Pinpoint the cell where the given text exists, returning its (X, Y) midpoint coordinate. 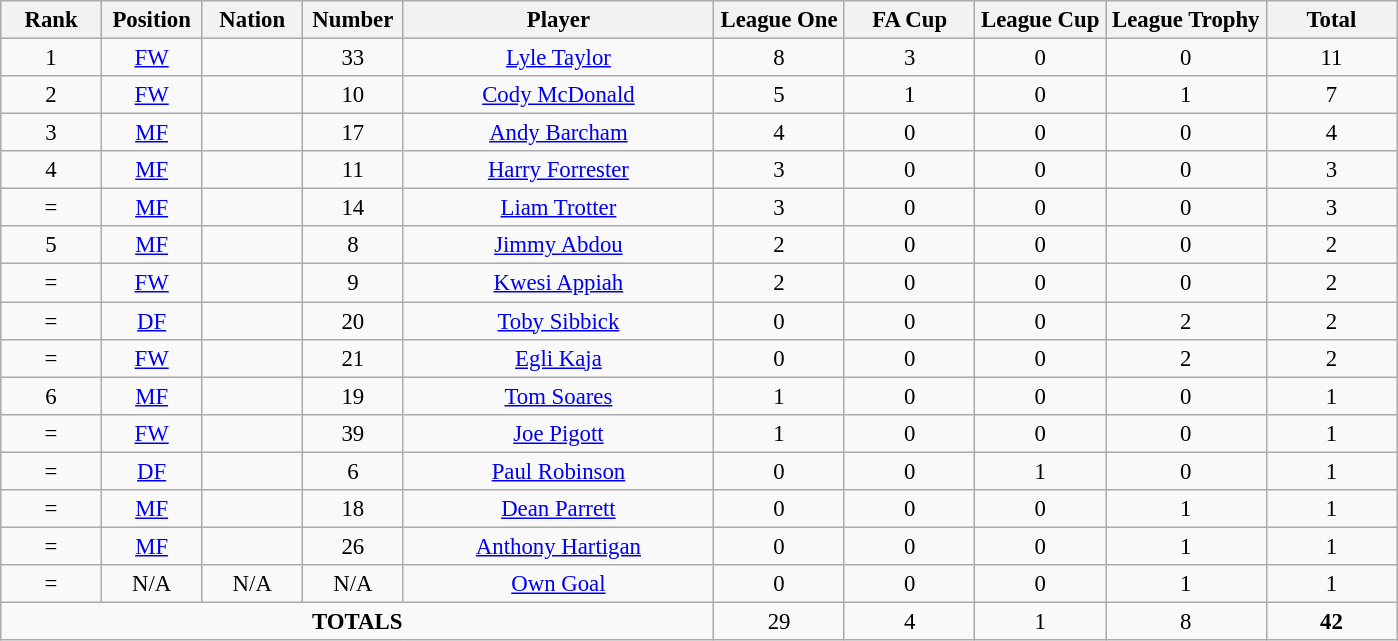
9 (354, 283)
Harry Forrester (558, 170)
Total (1332, 20)
Toby Sibbick (558, 321)
18 (354, 509)
33 (354, 58)
Paul Robinson (558, 471)
FA Cup (910, 20)
Number (354, 20)
Dean Parrett (558, 509)
17 (354, 133)
42 (1332, 621)
19 (354, 396)
Nation (252, 20)
Lyle Taylor (558, 58)
29 (780, 621)
39 (354, 433)
Cody McDonald (558, 95)
10 (354, 95)
Rank (52, 20)
14 (354, 208)
Own Goal (558, 584)
TOTALS (358, 621)
Player (558, 20)
Liam Trotter (558, 208)
Tom Soares (558, 396)
Position (152, 20)
Anthony Hartigan (558, 546)
20 (354, 321)
Joe Pigott (558, 433)
Andy Barcham (558, 133)
21 (354, 358)
26 (354, 546)
Egli Kaja (558, 358)
7 (1332, 95)
League Trophy (1186, 20)
Jimmy Abdou (558, 245)
Kwesi Appiah (558, 283)
League One (780, 20)
League Cup (1040, 20)
